From the cell containing the given text, extract its center point as [X, Y] coordinate. 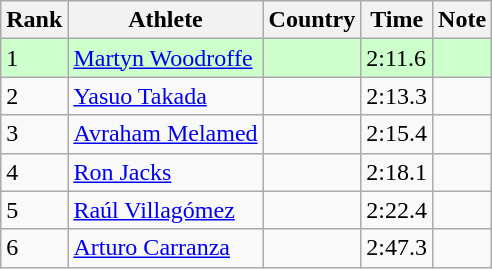
Time [397, 20]
Avraham Melamed [166, 134]
2:15.4 [397, 134]
5 [34, 210]
Martyn Woodroffe [166, 58]
Arturo Carranza [166, 248]
2:13.3 [397, 96]
Rank [34, 20]
6 [34, 248]
Raúl Villagómez [166, 210]
Yasuo Takada [166, 96]
3 [34, 134]
Note [462, 20]
Athlete [166, 20]
4 [34, 172]
Ron Jacks [166, 172]
2:18.1 [397, 172]
2:47.3 [397, 248]
Country [312, 20]
1 [34, 58]
2 [34, 96]
2:22.4 [397, 210]
2:11.6 [397, 58]
